Output the [X, Y] coordinate of the center of the cell containing the given text.  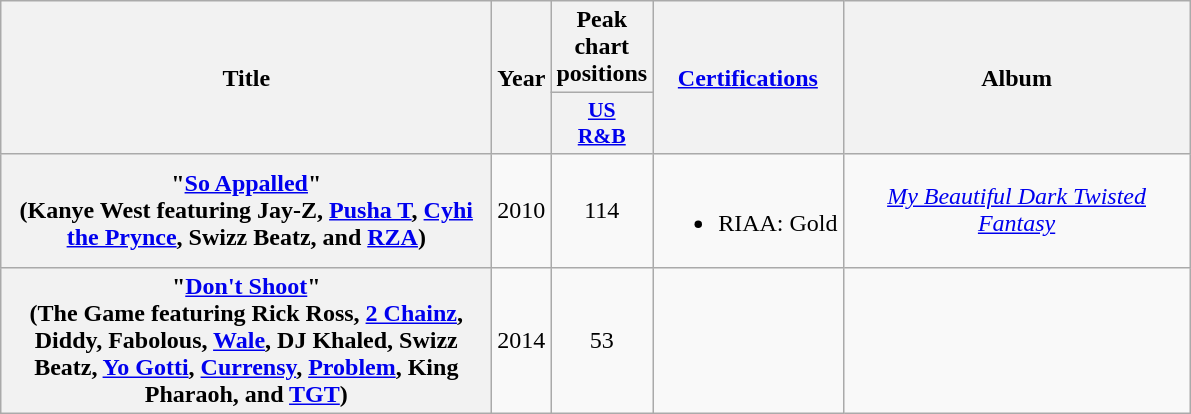
USR&B [602, 124]
Year [522, 78]
53 [602, 340]
RIAA: Gold [748, 210]
Peak chart positions [602, 47]
Album [1016, 78]
Title [246, 78]
"So Appalled"(Kanye West featuring Jay-Z, Pusha T, Cyhi the Prynce, Swizz Beatz, and RZA) [246, 210]
2010 [522, 210]
114 [602, 210]
My Beautiful Dark Twisted Fantasy [1016, 210]
2014 [522, 340]
Certifications [748, 78]
